Capture the cell that displays the provided text and extract its [X, Y] central coordinate. 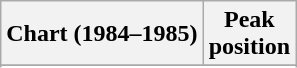
Chart (1984–1985) [102, 34]
Peakposition [249, 34]
